From the cell containing the given text, extract its center point as [X, Y] coordinate. 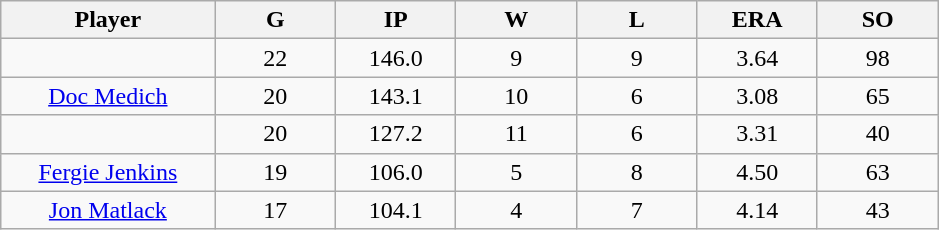
7 [636, 210]
SO [878, 20]
ERA [757, 20]
146.0 [395, 58]
98 [878, 58]
3.08 [757, 96]
4 [516, 210]
IP [395, 20]
G [275, 20]
106.0 [395, 172]
43 [878, 210]
65 [878, 96]
Doc Medich [108, 96]
Fergie Jenkins [108, 172]
11 [516, 134]
3.31 [757, 134]
Jon Matlack [108, 210]
8 [636, 172]
4.50 [757, 172]
143.1 [395, 96]
Player [108, 20]
19 [275, 172]
40 [878, 134]
22 [275, 58]
127.2 [395, 134]
104.1 [395, 210]
L [636, 20]
3.64 [757, 58]
5 [516, 172]
63 [878, 172]
10 [516, 96]
W [516, 20]
17 [275, 210]
4.14 [757, 210]
